Output the [x, y] coordinate of the center of the cell containing the given text.  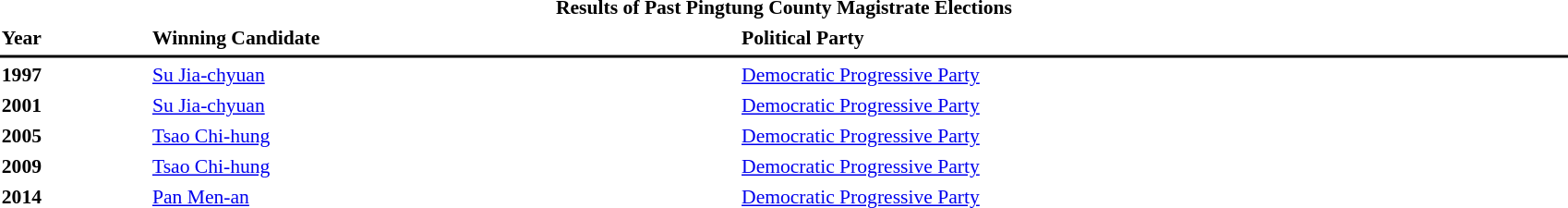
1997 [74, 75]
Political Party [1154, 38]
2001 [74, 105]
Winning Candidate [443, 38]
2005 [74, 136]
Year [74, 38]
2009 [74, 166]
